Detect which cell encompasses the target text, then output its (x, y) center coordinate. 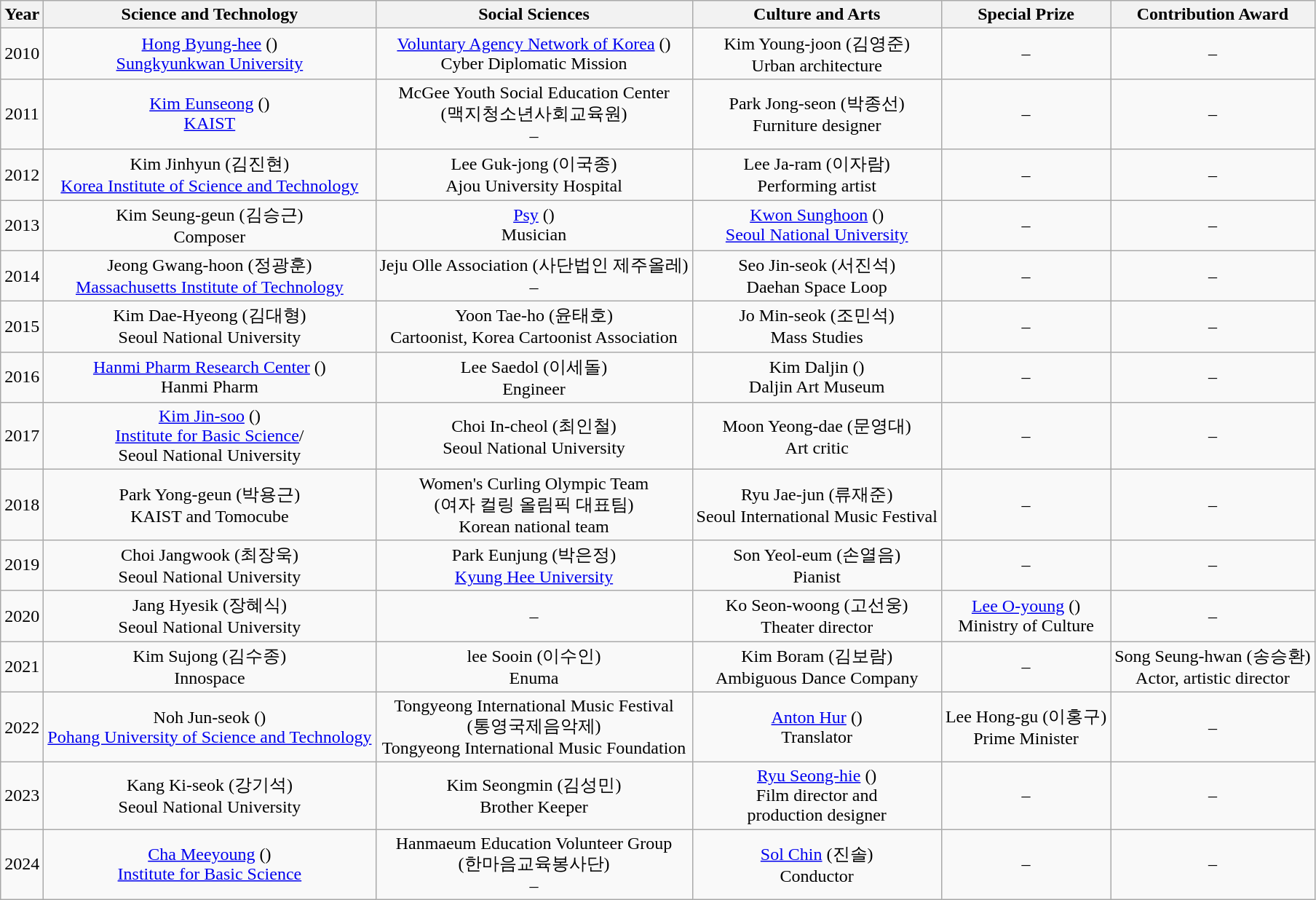
Park Yong-geun (박용근)KAIST and Tomocube (210, 505)
2015 (22, 327)
Seo Jin-seok (서진석)Daehan Space Loop (817, 276)
2023 (22, 796)
2017 (22, 436)
2013 (22, 225)
Ryu Jae-jun (류재준)Seoul International Music Festival (817, 505)
Son Yeol-eum (손열음)Pianist (817, 565)
Jeong Gwang-hoon (정광훈)Massachusetts Institute of Technology (210, 276)
Yoon Tae-ho (윤태호)Cartoonist, Korea Cartoonist Association (534, 327)
2019 (22, 565)
2010 (22, 54)
Lee Saedol (이세돌)Engineer (534, 377)
Jang Hyesik (장혜식)Seoul National University (210, 616)
Kim Jinhyun (김진현)Korea Institute of Science and Technology (210, 175)
Voluntary Agency Network of Korea ()Cyber Diplomatic Mission (534, 54)
Tongyeong International Music Festival(통영국제음악제)Tongyeong International Music Foundation (534, 727)
Kim Sujong (김수종)Innospace (210, 666)
Year (22, 15)
Kim Jin-soo ()Institute for Basic Science/Seoul National University (210, 436)
2012 (22, 175)
2020 (22, 616)
Hanmaeum Education Volunteer Group(한마음교육봉사단)– (534, 865)
Contribution Award (1213, 15)
Jeju Olle Association (사단법인 제주올레)– (534, 276)
2014 (22, 276)
2011 (22, 114)
Lee Guk-jong (이국종)Ajou University Hospital (534, 175)
Kim Seongmin (김성민)Brother Keeper (534, 796)
Moon Yeong-dae (문영대)Art critic (817, 436)
Kim Daljin ()Daljin Art Museum (817, 377)
Lee Ja-ram (이자람)Performing artist (817, 175)
lee Sooin (이수인)Enuma (534, 666)
Kim Young-joon (김영준)Urban architecture (817, 54)
Park Jong-seon (박종선)Furniture designer (817, 114)
Anton Hur ()Translator (817, 727)
Special Prize (1026, 15)
Choi In-cheol (최인철)Seoul National University (534, 436)
Psy ()Musician (534, 225)
Science and Technology (210, 15)
McGee Youth Social Education Center(맥지청소년사회교육원)– (534, 114)
Hong Byung-hee ()Sungkyunkwan University (210, 54)
Jo Min-seok (조민석)Mass Studies (817, 327)
Social Sciences (534, 15)
Cha Meeyoung ()Institute for Basic Science (210, 865)
Sol Chin (진솔)Conductor (817, 865)
Ko Seon-woong (고선웅)Theater director (817, 616)
Kim Seung-geun (김승근)Composer (210, 225)
Hanmi Pharm Research Center ()Hanmi Pharm (210, 377)
Kwon Sunghoon ()Seoul National University (817, 225)
2024 (22, 865)
2021 (22, 666)
Culture and Arts (817, 15)
Kang Ki-seok (강기석)Seoul National University (210, 796)
Lee Hong-gu (이홍구)Prime Minister (1026, 727)
2022 (22, 727)
Kim Eunseong ()KAIST (210, 114)
Women's Curling Olympic Team(여자 컬링 올림픽 대표팀)Korean national team (534, 505)
2016 (22, 377)
Choi Jangwook (최장욱)Seoul National University (210, 565)
Park Eunjung (박은정)Kyung Hee University (534, 565)
Kim Dae-Hyeong (김대형)Seoul National University (210, 327)
Ryu Seong-hie ()Film director andproduction designer (817, 796)
Noh Jun-seok ()Pohang University of Science and Technology (210, 727)
Song Seung-hwan (송승환)Actor, artistic director (1213, 666)
Kim Boram (김보람)Ambiguous Dance Company (817, 666)
2018 (22, 505)
Lee O-young ()Ministry of Culture (1026, 616)
